Output the (X, Y) coordinate of the center of the cell containing the given text.  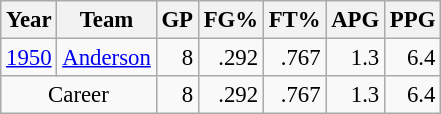
Year (29, 20)
FG% (230, 20)
Team (106, 20)
GP (177, 20)
Anderson (106, 58)
1950 (29, 58)
APG (356, 20)
Career (78, 95)
PPG (413, 20)
FT% (294, 20)
